Capture the cell that displays the provided text and extract its [X, Y] central coordinate. 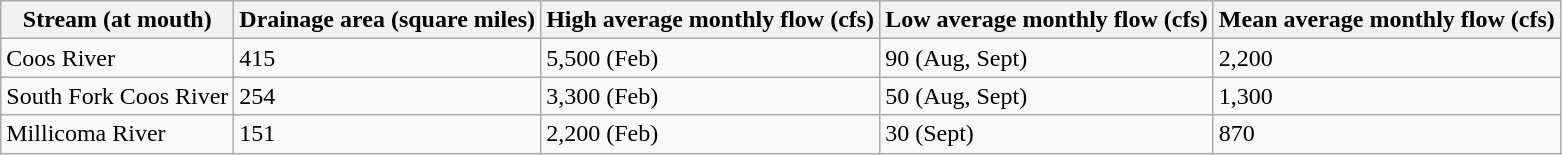
Millicoma River [118, 134]
Coos River [118, 58]
Low average monthly flow (cfs) [1047, 20]
1,300 [1386, 96]
151 [388, 134]
30 (Sept) [1047, 134]
Stream (at mouth) [118, 20]
415 [388, 58]
3,300 (Feb) [710, 96]
5,500 (Feb) [710, 58]
High average monthly flow (cfs) [710, 20]
2,200 [1386, 58]
Mean average monthly flow (cfs) [1386, 20]
South Fork Coos River [118, 96]
Drainage area (square miles) [388, 20]
870 [1386, 134]
2,200 (Feb) [710, 134]
90 (Aug, Sept) [1047, 58]
50 (Aug, Sept) [1047, 96]
254 [388, 96]
